Pinpoint the cell where the given text exists, returning its [X, Y] midpoint coordinate. 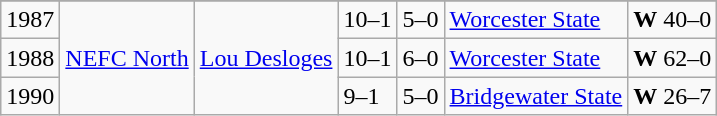
W 62–0 [672, 58]
9–1 [368, 96]
Lou Desloges [266, 58]
6–0 [420, 58]
NEFC North [127, 58]
1988 [30, 58]
Bridgewater State [536, 96]
W 40–0 [672, 20]
1990 [30, 96]
W 26–7 [672, 96]
1987 [30, 20]
